Scan for the cell matching the given text and deliver its [X, Y] coordinate at center. 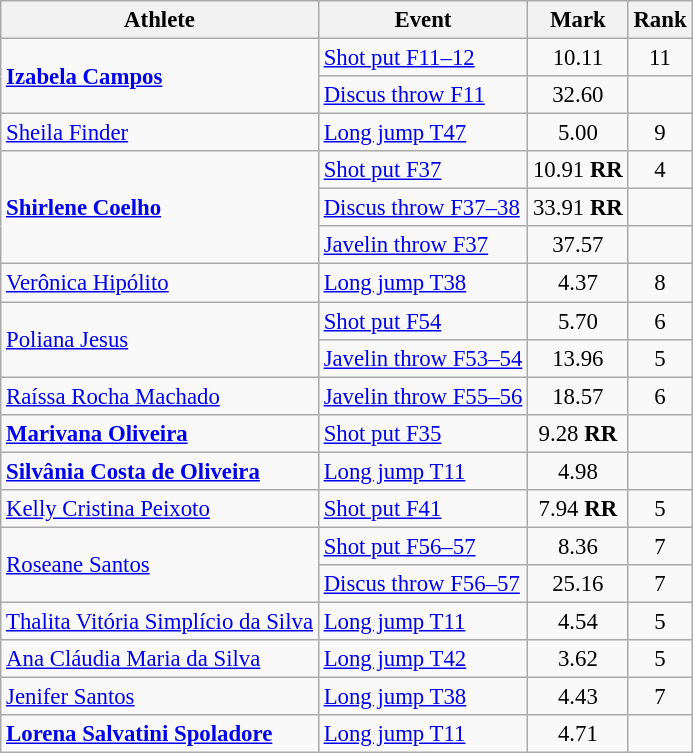
Shot put F37 [422, 170]
4 [660, 170]
4.98 [578, 471]
Silvânia Costa de Oliveira [160, 471]
Shot put F11–12 [422, 58]
Shot put F35 [422, 433]
4.71 [578, 734]
Long jump T42 [422, 659]
Javelin throw F53–54 [422, 358]
10.91 RR [578, 170]
Kelly Cristina Peixoto [160, 509]
Athlete [160, 20]
9.28 RR [578, 433]
Lorena Salvatini Spoladore [160, 734]
25.16 [578, 584]
Jenifer Santos [160, 697]
4.43 [578, 697]
Shot put F56–57 [422, 546]
Poliana Jesus [160, 340]
Roseane Santos [160, 564]
Event [422, 20]
9 [660, 133]
Shot put F54 [422, 321]
33.91 RR [578, 208]
11 [660, 58]
10.11 [578, 58]
3.62 [578, 659]
Shot put F41 [422, 509]
Mark [578, 20]
Javelin throw F37 [422, 245]
13.96 [578, 358]
18.57 [578, 396]
Discus throw F11 [422, 95]
Raíssa Rocha Machado [160, 396]
Javelin throw F55–56 [422, 396]
Marivana Oliveira [160, 433]
32.60 [578, 95]
37.57 [578, 245]
Rank [660, 20]
5.00 [578, 133]
8 [660, 283]
Verônica Hipólito [160, 283]
Ana Cláudia Maria da Silva [160, 659]
Sheila Finder [160, 133]
4.54 [578, 621]
8.36 [578, 546]
5.70 [578, 321]
Thalita Vitória Simplício da Silva [160, 621]
Shirlene Coelho [160, 208]
Discus throw F37–38 [422, 208]
7.94 RR [578, 509]
Long jump T47 [422, 133]
4.37 [578, 283]
Discus throw F56–57 [422, 584]
Izabela Campos [160, 76]
